From the cell containing the given text, extract its center point as [X, Y] coordinate. 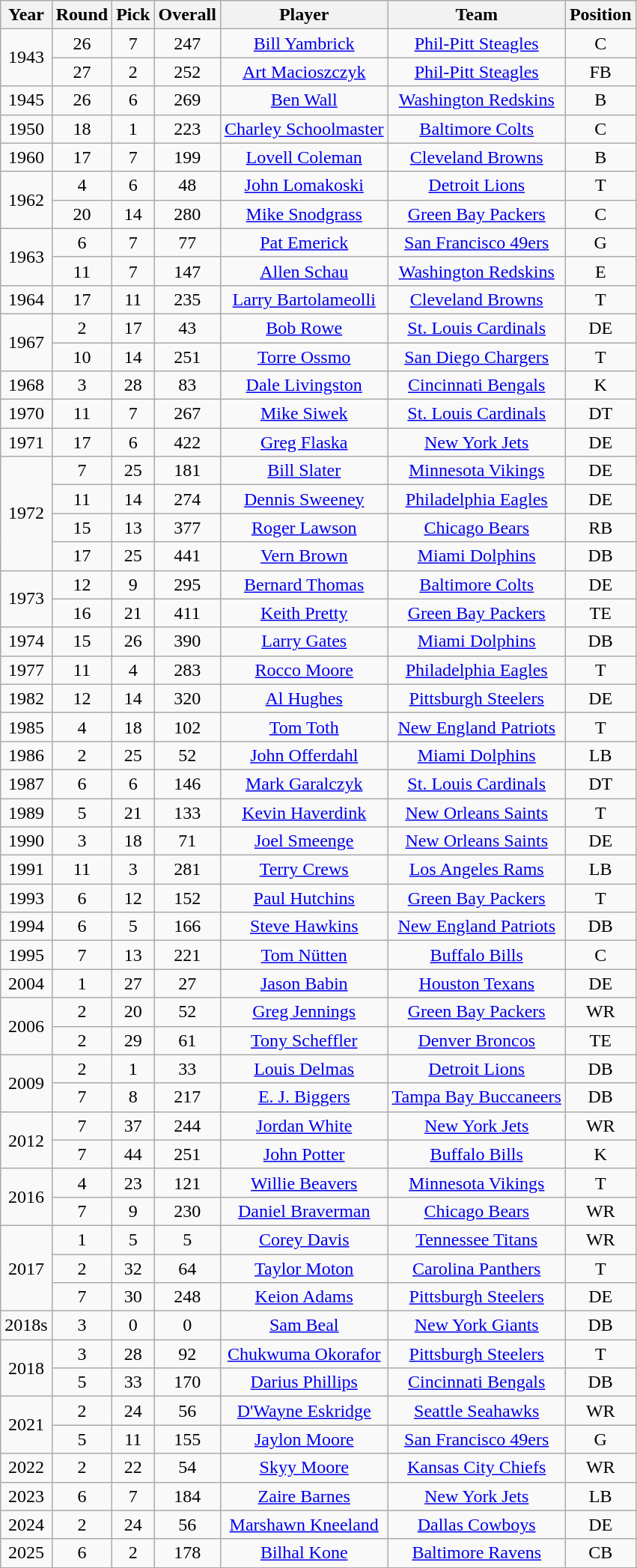
1993 [26, 898]
Carolina Panthers [476, 1269]
Lovell Coleman [304, 157]
Keith Pretty [304, 613]
Bob Rowe [304, 328]
295 [187, 585]
1987 [26, 784]
Denver Broncos [476, 1040]
Terry Crews [304, 870]
1970 [26, 414]
Mike Snodgrass [304, 214]
Al Hughes [304, 698]
Jason Babin [304, 983]
178 [187, 1553]
Bill Yambrick [304, 43]
Bilhal Kone [304, 1553]
2017 [26, 1268]
Greg Jennings [304, 1012]
61 [187, 1040]
Darius Phillips [304, 1382]
1982 [26, 698]
223 [187, 129]
230 [187, 1211]
1977 [26, 670]
New York Giants [476, 1326]
1960 [26, 157]
155 [187, 1439]
Louis Delmas [304, 1069]
274 [187, 499]
170 [187, 1382]
1968 [26, 385]
2021 [26, 1425]
Round [82, 15]
Rocco Moore [304, 670]
64 [187, 1269]
Joel Smeenge [304, 841]
1991 [26, 870]
Player [304, 15]
54 [187, 1468]
248 [187, 1297]
2022 [26, 1468]
1972 [26, 513]
281 [187, 870]
Tampa Bay Buccaneers [476, 1097]
Los Angeles Rams [476, 870]
2025 [26, 1553]
Keion Adams [304, 1297]
Tom Nütten [304, 955]
E. J. Biggers [304, 1097]
2024 [26, 1525]
Pick [133, 15]
71 [187, 841]
422 [187, 442]
280 [187, 214]
Larry Bartolameolli [304, 299]
441 [187, 556]
283 [187, 670]
Taylor Moton [304, 1269]
Seattle Seahawks [476, 1411]
2012 [26, 1140]
Marshawn Kneeland [304, 1525]
Team [476, 15]
Dallas Cowboys [476, 1525]
Daniel Braverman [304, 1211]
43 [187, 328]
CB [600, 1553]
Allen Schau [304, 271]
411 [187, 613]
Kansas City Chiefs [476, 1468]
Mike Siwek [304, 414]
252 [187, 72]
Bill Slater [304, 471]
Pat Emerick [304, 242]
83 [187, 385]
92 [187, 1354]
Kevin Haverdink [304, 812]
John Lomakoski [304, 186]
Vern Brown [304, 556]
Dale Livingston [304, 385]
1995 [26, 955]
152 [187, 898]
Tennessee Titans [476, 1239]
RB [600, 528]
Year [26, 15]
44 [133, 1154]
48 [187, 186]
147 [187, 271]
Baltimore Ravens [476, 1553]
146 [187, 784]
1945 [26, 100]
San Diego Chargers [476, 357]
390 [187, 641]
Jordan White [304, 1126]
22 [133, 1468]
2023 [26, 1496]
Overall [187, 15]
1943 [26, 58]
Sam Beal [304, 1326]
1986 [26, 755]
1964 [26, 299]
1990 [26, 841]
8 [133, 1097]
2004 [26, 983]
32 [133, 1269]
Charley Schoolmaster [304, 129]
Torre Ossmo [304, 357]
377 [187, 528]
121 [187, 1183]
2016 [26, 1197]
Art Macioszczyk [304, 72]
29 [133, 1040]
10 [82, 357]
Skyy Moore [304, 1468]
John Offerdahl [304, 755]
Bernard Thomas [304, 585]
133 [187, 812]
244 [187, 1126]
16 [82, 613]
1989 [26, 812]
E [600, 271]
235 [187, 299]
Chukwuma Okorafor [304, 1354]
247 [187, 43]
166 [187, 927]
Tom Toth [304, 727]
1962 [26, 200]
1950 [26, 129]
181 [187, 471]
1985 [26, 727]
Larry Gates [304, 641]
184 [187, 1496]
217 [187, 1097]
Mark Garalczyk [304, 784]
Corey Davis [304, 1239]
Tony Scheffler [304, 1040]
Roger Lawson [304, 528]
30 [133, 1297]
23 [133, 1183]
2018 [26, 1368]
320 [187, 698]
Paul Hutchins [304, 898]
Zaire Barnes [304, 1496]
37 [133, 1126]
Willie Beavers [304, 1183]
269 [187, 100]
1967 [26, 342]
267 [187, 414]
Greg Flaska [304, 442]
1963 [26, 257]
1994 [26, 927]
Steve Hawkins [304, 927]
D'Wayne Eskridge [304, 1411]
102 [187, 727]
Dennis Sweeney [304, 499]
221 [187, 955]
Houston Texans [476, 983]
1971 [26, 442]
2009 [26, 1083]
Ben Wall [304, 100]
1973 [26, 599]
John Potter [304, 1154]
1974 [26, 641]
2018s [26, 1326]
199 [187, 157]
2006 [26, 1026]
Jaylon Moore [304, 1439]
77 [187, 242]
FB [600, 72]
Position [600, 15]
